Locate the cell with the specified text and output its [X, Y] center coordinate. 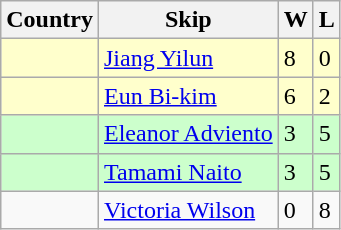
W [296, 20]
Eleanor Adviento [188, 134]
6 [296, 96]
Skip [188, 20]
Country [50, 20]
Eun Bi-kim [188, 96]
2 [326, 96]
Jiang Yilun [188, 58]
Victoria Wilson [188, 210]
Tamami Naito [188, 172]
L [326, 20]
